Return (X, Y) of the center of cell containing provided text 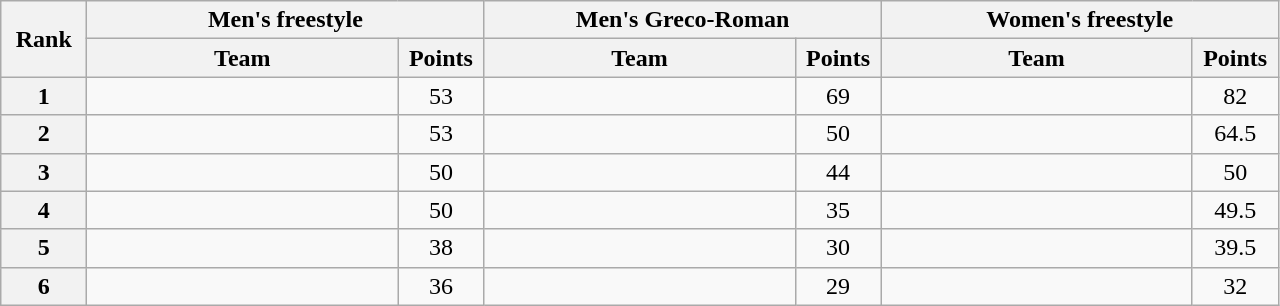
32 (1235, 286)
44 (838, 172)
64.5 (1235, 134)
49.5 (1235, 210)
Men's Greco-Roman (682, 20)
4 (44, 210)
Women's freestyle (1080, 20)
Rank (44, 39)
3 (44, 172)
1 (44, 96)
35 (838, 210)
Men's freestyle (286, 20)
36 (441, 286)
5 (44, 248)
82 (1235, 96)
69 (838, 96)
39.5 (1235, 248)
2 (44, 134)
30 (838, 248)
29 (838, 286)
38 (441, 248)
6 (44, 286)
